Output the [x, y] coordinate of the center of the cell containing the given text.  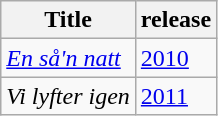
2010 [176, 58]
Vi lyfter igen [68, 96]
release [176, 20]
Title [68, 20]
En så'n natt [68, 58]
2011 [176, 96]
